Search for the cell housing the specified text and yield its [X, Y] center coordinate. 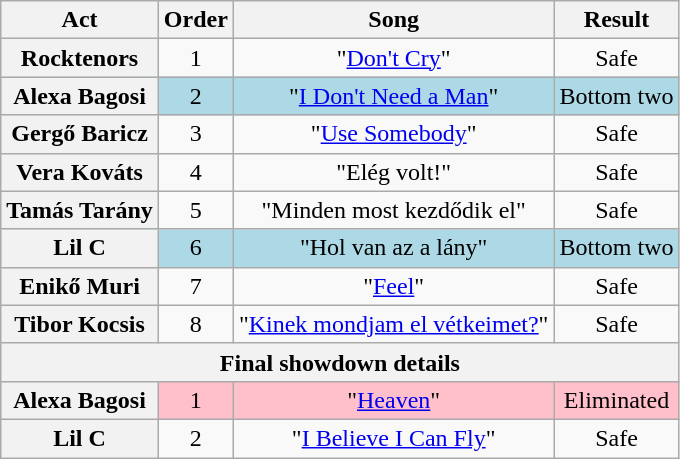
Tibor Kocsis [80, 324]
7 [196, 286]
Gergő Baricz [80, 134]
Vera Kováts [80, 172]
"Use Somebody" [394, 134]
Result [616, 20]
4 [196, 172]
Final showdown details [340, 362]
"Heaven" [394, 400]
Eliminated [616, 400]
Tamás Tarány [80, 210]
"I Don't Need a Man" [394, 96]
Rocktenors [80, 58]
Enikő Muri [80, 286]
"Don't Cry" [394, 58]
3 [196, 134]
8 [196, 324]
Order [196, 20]
"Hol van az a lány" [394, 248]
"Kinek mondjam el vétkeimet?" [394, 324]
5 [196, 210]
"I Believe I Can Fly" [394, 438]
Act [80, 20]
"Elég volt!" [394, 172]
"Feel" [394, 286]
"Minden most kezdődik el" [394, 210]
Song [394, 20]
6 [196, 248]
